From the cell containing the given text, extract its center point as (X, Y) coordinate. 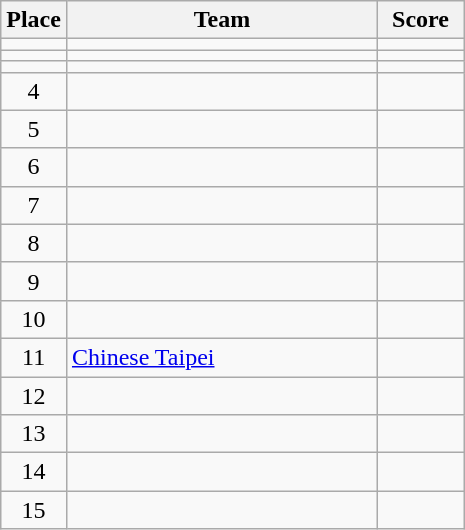
Team (222, 20)
8 (34, 243)
4 (34, 91)
15 (34, 510)
11 (34, 357)
13 (34, 434)
6 (34, 167)
9 (34, 281)
10 (34, 319)
7 (34, 205)
5 (34, 129)
12 (34, 395)
14 (34, 472)
Chinese Taipei (222, 357)
Place (34, 20)
Score (421, 20)
